Locate the cell with the specified text and output its (X, Y) center coordinate. 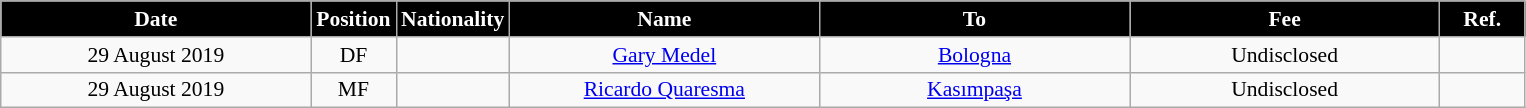
DF (354, 55)
To (974, 19)
Nationality (452, 19)
Bologna (974, 55)
Ricardo Quaresma (664, 90)
Ref. (1482, 19)
Date (156, 19)
Name (664, 19)
Gary Medel (664, 55)
Kasımpaşa (974, 90)
Fee (1285, 19)
MF (354, 90)
Position (354, 19)
